Return (x, y) of the center of cell containing provided text 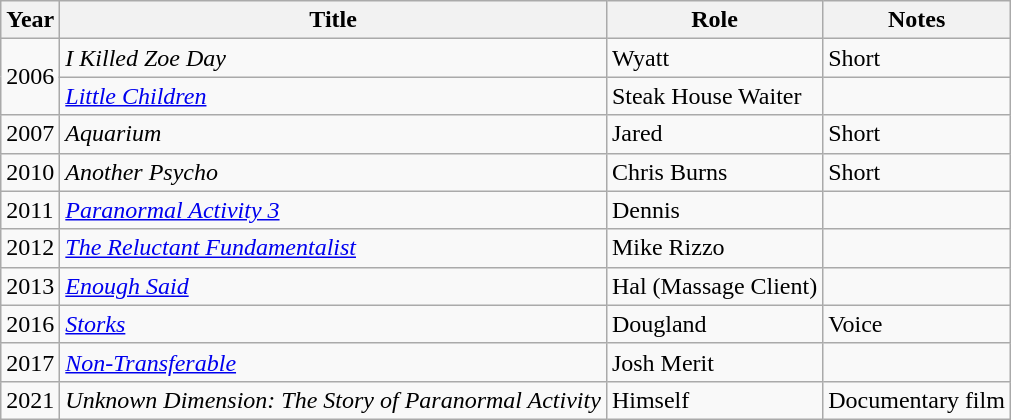
Enough Said (334, 286)
Chris Burns (714, 172)
2010 (30, 172)
2006 (30, 77)
Jared (714, 134)
2016 (30, 324)
Hal (Massage Client) (714, 286)
Non-Transferable (334, 362)
Role (714, 20)
Notes (917, 20)
Voice (917, 324)
2021 (30, 400)
Himself (714, 400)
Unknown Dimension: The Story of Paranormal Activity (334, 400)
2007 (30, 134)
Another Psycho (334, 172)
The Reluctant Fundamentalist (334, 248)
Paranormal Activity 3 (334, 210)
Mike Rizzo (714, 248)
2013 (30, 286)
Storks (334, 324)
Little Children (334, 96)
Documentary film (917, 400)
Dougland (714, 324)
Aquarium (334, 134)
Wyatt (714, 58)
2017 (30, 362)
Year (30, 20)
Steak House Waiter (714, 96)
2012 (30, 248)
Dennis (714, 210)
Josh Merit (714, 362)
2011 (30, 210)
I Killed Zoe Day (334, 58)
Title (334, 20)
